Provide the (x, y) coordinate of the cell's center where the given text is located.  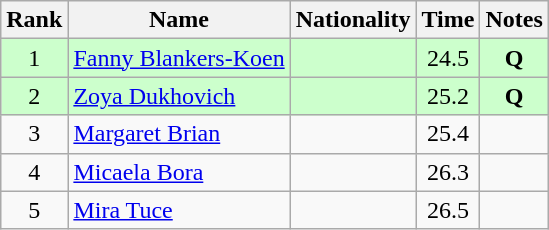
5 (34, 210)
Notes (514, 20)
2 (34, 96)
Margaret Brian (179, 134)
Nationality (353, 20)
26.3 (448, 172)
Fanny Blankers-Koen (179, 58)
4 (34, 172)
Rank (34, 20)
25.2 (448, 96)
1 (34, 58)
Mira Tuce (179, 210)
24.5 (448, 58)
26.5 (448, 210)
Name (179, 20)
25.4 (448, 134)
Zoya Dukhovich (179, 96)
3 (34, 134)
Time (448, 20)
Micaela Bora (179, 172)
